Scan for the cell matching the given text and deliver its [x, y] coordinate at center. 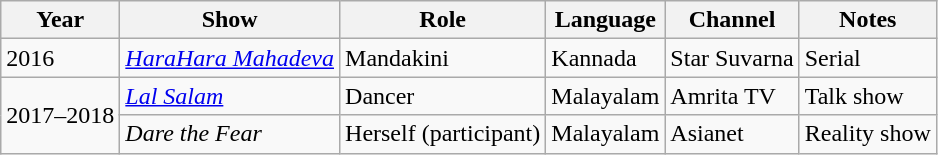
Asianet [732, 134]
2017–2018 [60, 115]
Dancer [443, 96]
Star Suvarna [732, 58]
Reality show [868, 134]
Serial [868, 58]
HaraHara Mahadeva [230, 58]
Lal Salam [230, 96]
Show [230, 20]
2016 [60, 58]
Language [606, 20]
Amrita TV [732, 96]
Kannada [606, 58]
Herself (participant) [443, 134]
Dare the Fear [230, 134]
Notes [868, 20]
Channel [732, 20]
Role [443, 20]
Talk show [868, 96]
Mandakini [443, 58]
Year [60, 20]
